Provide the [X, Y] coordinate of the cell's center where the given text is located.  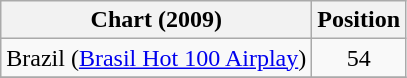
54 [359, 58]
Brazil (Brasil Hot 100 Airplay) [156, 58]
Chart (2009) [156, 20]
Position [359, 20]
